Search for the cell housing the specified text and yield its [X, Y] center coordinate. 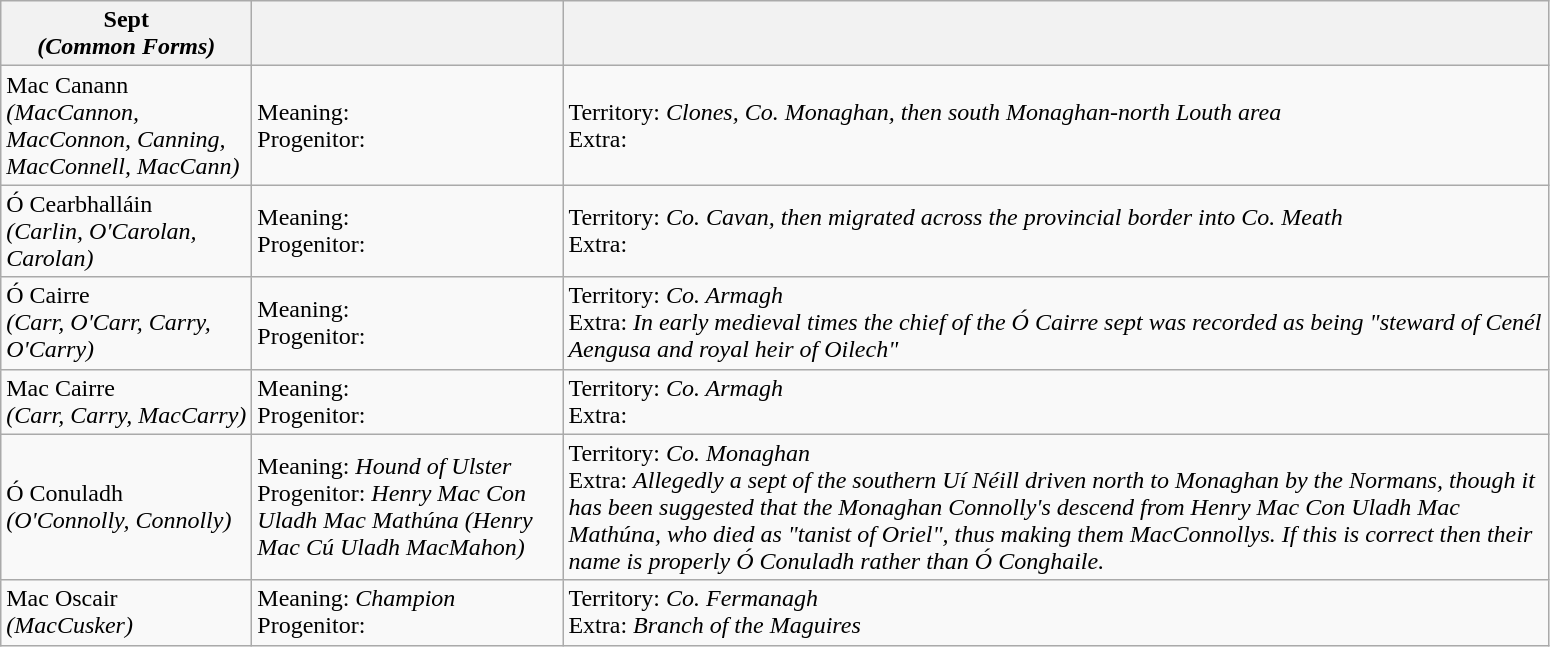
Territory: Co. FermanaghExtra: Branch of the Maguires [1056, 612]
Ó Cearbhalláin(Carlin, O'Carolan, Carolan) [126, 231]
Ó Conuladh(O'Connolly, Connolly) [126, 507]
Ó Cairre(Carr, O'Carr, Carry, O'Carry) [126, 323]
Mac Cairre(Carr, Carry, MacCarry) [126, 402]
Sept(Common Forms) [126, 34]
Mac Oscair(MacCusker) [126, 612]
Territory: Clones, Co. Monaghan, then south Monaghan-north Louth areaExtra: [1056, 126]
Territory: Co. Cavan, then migrated across the provincial border into Co. MeathExtra: [1056, 231]
Territory: Co. ArmaghExtra: [1056, 402]
Meaning: Hound of UlsterProgenitor: Henry Mac Con Uladh Mac Mathúna (Henry Mac Cú Uladh MacMahon) [408, 507]
Meaning: ChampionProgenitor: [408, 612]
Mac Canann(MacCannon, MacConnon, Canning, MacConnell, MacCann) [126, 126]
